From the cell containing the given text, extract its center point as [x, y] coordinate. 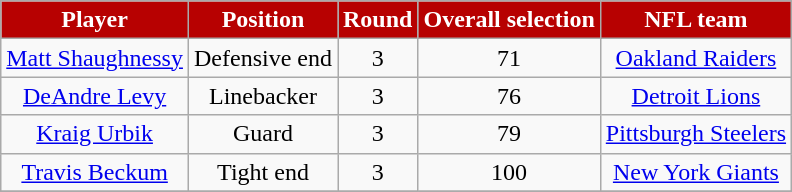
71 [509, 58]
Round [378, 20]
Tight end [262, 172]
Guard [262, 134]
Pittsburgh Steelers [696, 134]
Kraig Urbik [95, 134]
Detroit Lions [696, 96]
76 [509, 96]
Linebacker [262, 96]
Player [95, 20]
Oakland Raiders [696, 58]
Matt Shaughnessy [95, 58]
Position [262, 20]
Travis Beckum [95, 172]
Overall selection [509, 20]
79 [509, 134]
New York Giants [696, 172]
NFL team [696, 20]
DeAndre Levy [95, 96]
100 [509, 172]
Defensive end [262, 58]
